Pinpoint the cell where the given text exists, returning its (x, y) midpoint coordinate. 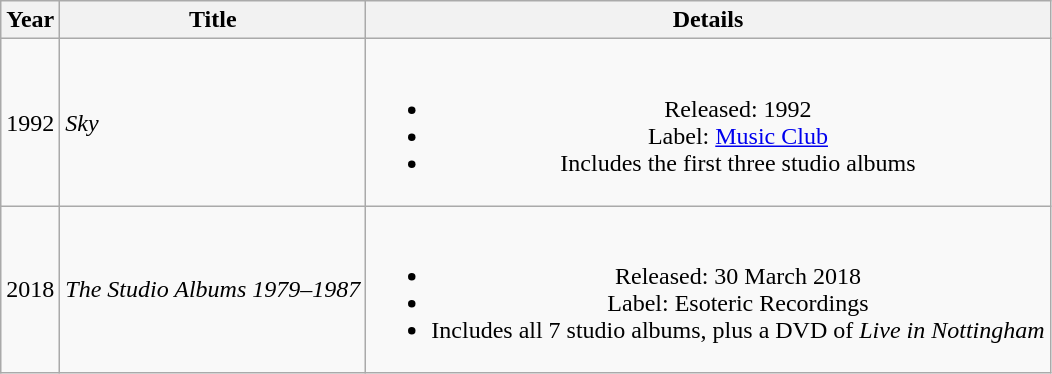
Year (30, 20)
Title (213, 20)
1992 (30, 122)
Released: 30 March 2018Label: Esoteric RecordingsIncludes all 7 studio albums, plus a DVD of Live in Nottingham (708, 290)
The Studio Albums 1979–1987 (213, 290)
Details (708, 20)
Released: 1992Label: Music ClubIncludes the first three studio albums (708, 122)
2018 (30, 290)
Sky (213, 122)
